Locate the cell with the specified text and output its (X, Y) center coordinate. 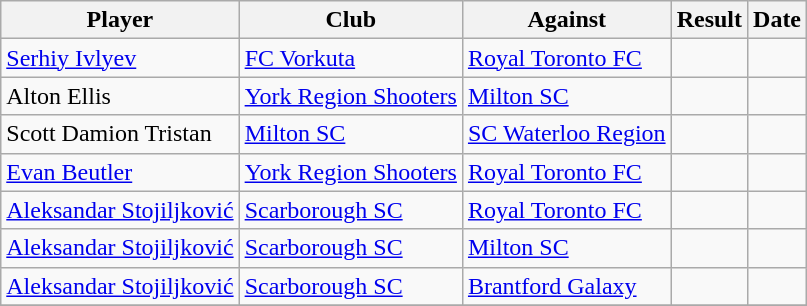
Scott Damion Tristan (120, 134)
Alton Ellis (120, 96)
SC Waterloo Region (566, 134)
Club (350, 20)
Against (566, 20)
Player (120, 20)
FC Vorkuta (350, 58)
Brantford Galaxy (566, 286)
Evan Beutler (120, 172)
Serhiy Ivlyev (120, 58)
Result (709, 20)
Date (778, 20)
